Output the [x, y] coordinate of the center of the cell containing the given text.  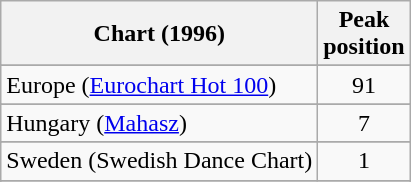
1 [364, 161]
Sweden (Swedish Dance Chart) [160, 161]
7 [364, 123]
Chart (1996) [160, 34]
Europe (Eurochart Hot 100) [160, 85]
91 [364, 85]
Peakposition [364, 34]
Hungary (Mahasz) [160, 123]
